Return the (x, y) coordinate for the center point of the cell that contains the specified text.  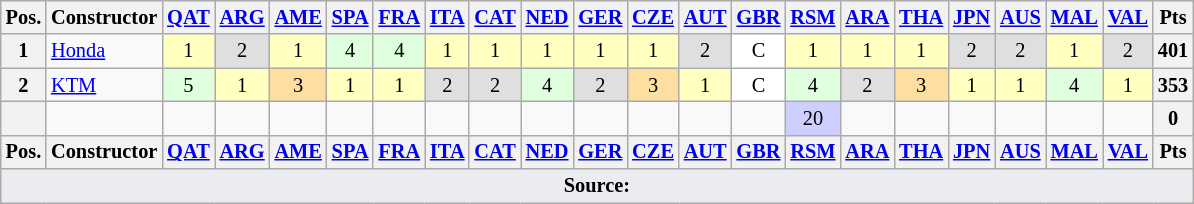
5 (188, 85)
401 (1173, 51)
KTM (104, 85)
353 (1173, 85)
0 (1173, 118)
Source: (597, 186)
20 (812, 118)
Honda (104, 51)
